Find where the given text appears and provide that cell's center as [X, Y] coordinate. 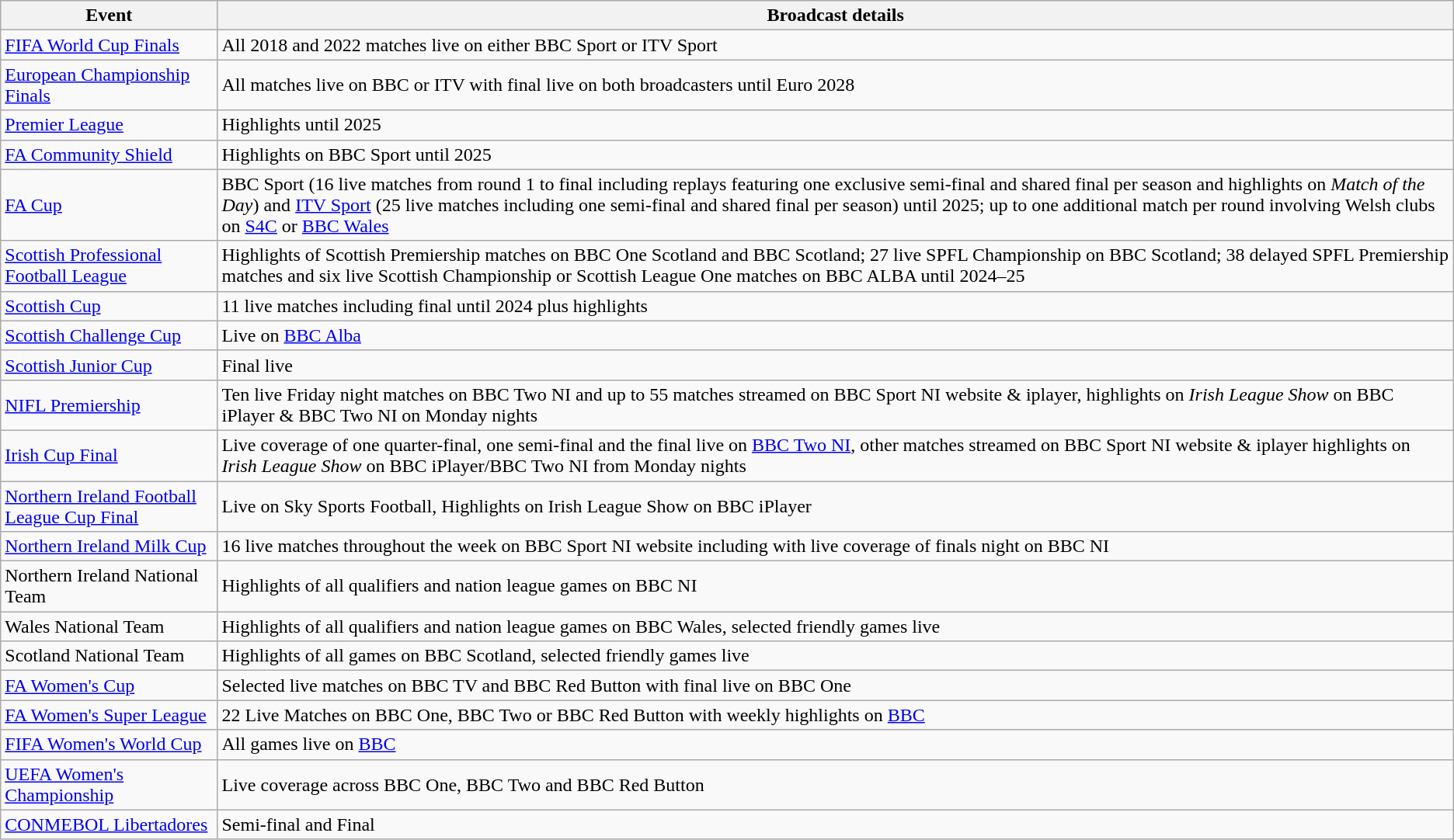
22 Live Matches on BBC One, BBC Two or BBC Red Button with weekly highlights on BBC [836, 715]
Highlights of all qualifiers and nation league games on BBC Wales, selected friendly games live [836, 627]
Event [109, 16]
Broadcast details [836, 16]
Scottish Challenge Cup [109, 335]
Semi-final and Final [836, 824]
Live on Sky Sports Football, Highlights on Irish League Show on BBC iPlayer [836, 506]
All games live on BBC [836, 745]
Highlights of all games on BBC Scotland, selected friendly games live [836, 656]
Highlights of all qualifiers and nation league games on BBC NI [836, 587]
Selected live matches on BBC TV and BBC Red Button with final live on BBC One [836, 686]
Scottish Professional Football League [109, 266]
European Championship Finals [109, 85]
All 2018 and 2022 matches live on either BBC Sport or ITV Sport [836, 45]
Scottish Junior Cup [109, 365]
Irish Cup Final [109, 455]
Northern Ireland Football League Cup Final [109, 506]
Highlights on BBC Sport until 2025 [836, 154]
FIFA World Cup Finals [109, 45]
Live on BBC Alba [836, 335]
FA Women's Super League [109, 715]
UEFA Women's Championship [109, 784]
11 live matches including final until 2024 plus highlights [836, 306]
Final live [836, 365]
Live coverage across BBC One, BBC Two and BBC Red Button [836, 784]
FA Cup [109, 205]
FA Community Shield [109, 154]
All matches live on BBC or ITV with final live on both broadcasters until Euro 2028 [836, 85]
Premier League [109, 125]
Northern Ireland Milk Cup [109, 547]
FA Women's Cup [109, 686]
CONMEBOL Libertadores [109, 824]
16 live matches throughout the week on BBC Sport NI website including with live coverage of finals night on BBC NI [836, 547]
NIFL Premiership [109, 405]
Northern Ireland National Team [109, 587]
FIFA Women's World Cup [109, 745]
Highlights until 2025 [836, 125]
Scottish Cup [109, 306]
Wales National Team [109, 627]
Scotland National Team [109, 656]
